Extract the (X, Y) coordinate from the center of the cell holding the provided text.  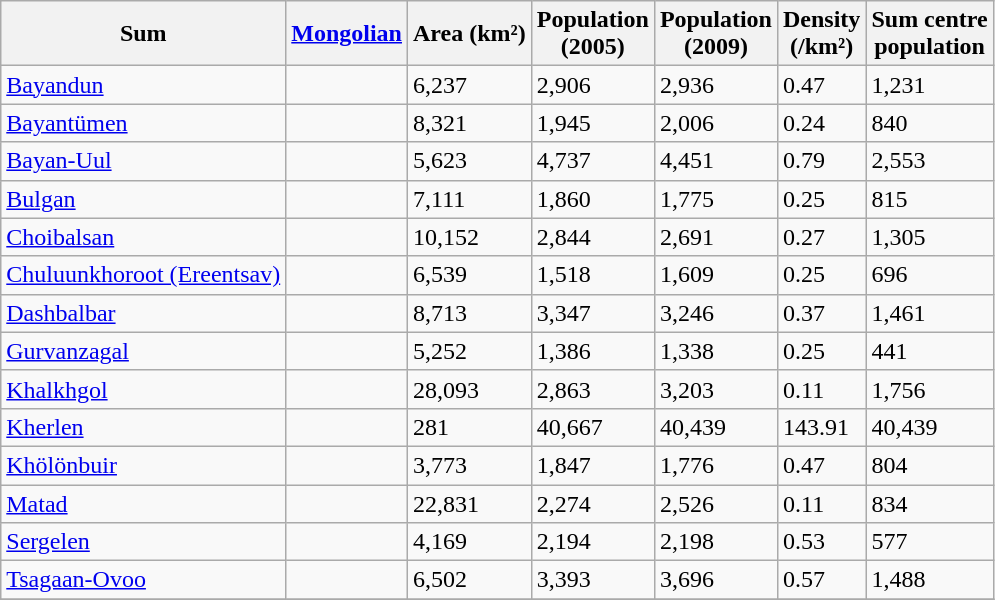
4,451 (716, 161)
0.53 (821, 542)
Population(2005) (592, 34)
1,461 (930, 313)
8,713 (470, 313)
3,393 (592, 580)
0.24 (821, 123)
281 (470, 427)
Sum centrepopulation (930, 34)
1,860 (592, 199)
Tsagaan-Ovoo (144, 580)
Dashbalbar (144, 313)
143.91 (821, 427)
Chuluunkhoroot (Ereentsav) (144, 275)
2,006 (716, 123)
Choibalsan (144, 237)
1,945 (592, 123)
2,844 (592, 237)
Bayandun (144, 85)
28,093 (470, 389)
1,338 (716, 351)
2,863 (592, 389)
Gurvanzagal (144, 351)
3,246 (716, 313)
Sum (144, 34)
Khölönbuir (144, 465)
804 (930, 465)
1,231 (930, 85)
1,776 (716, 465)
6,502 (470, 580)
Matad (144, 503)
Mongolian (347, 34)
1,305 (930, 237)
1,775 (716, 199)
Kherlen (144, 427)
2,936 (716, 85)
40,667 (592, 427)
1,488 (930, 580)
7,111 (470, 199)
1,847 (592, 465)
815 (930, 199)
5,252 (470, 351)
1,756 (930, 389)
0.79 (821, 161)
696 (930, 275)
2,274 (592, 503)
0.57 (821, 580)
0.37 (821, 313)
1,518 (592, 275)
577 (930, 542)
Khalkhgol (144, 389)
2,906 (592, 85)
3,773 (470, 465)
22,831 (470, 503)
1,386 (592, 351)
4,169 (470, 542)
4,737 (592, 161)
1,609 (716, 275)
Density(/km²) (821, 34)
Bayan-Uul (144, 161)
10,152 (470, 237)
2,198 (716, 542)
840 (930, 123)
441 (930, 351)
Population(2009) (716, 34)
Sergelen (144, 542)
8,321 (470, 123)
3,696 (716, 580)
Area (km²) (470, 34)
2,691 (716, 237)
5,623 (470, 161)
2,526 (716, 503)
6,539 (470, 275)
834 (930, 503)
Bayantümen (144, 123)
6,237 (470, 85)
0.27 (821, 237)
2,553 (930, 161)
3,203 (716, 389)
3,347 (592, 313)
2,194 (592, 542)
Bulgan (144, 199)
